Provide the (x, y) coordinate of the cell's center where the given text is located.  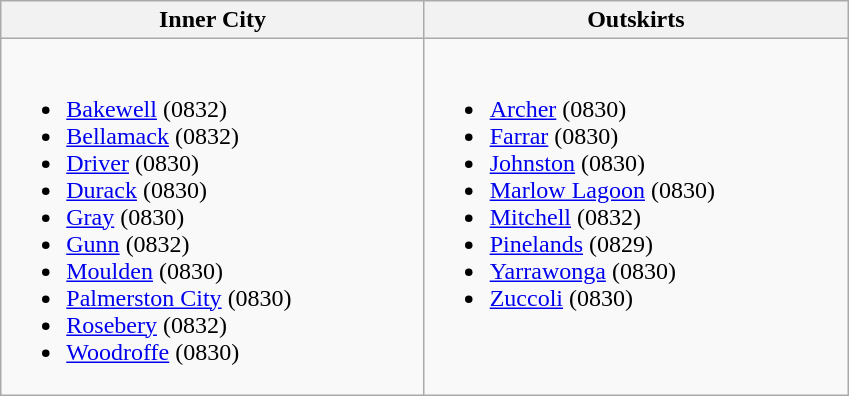
Archer (0830)Farrar (0830)Johnston (0830)Marlow Lagoon (0830)Mitchell (0832)Pinelands (0829)Yarrawonga (0830)Zuccoli (0830) (636, 217)
Inner City (212, 20)
Outskirts (636, 20)
Bakewell (0832)Bellamack (0832)Driver (0830)Durack (0830)Gray (0830)Gunn (0832)Moulden (0830)Palmerston City (0830)Rosebery (0832)Woodroffe (0830) (212, 217)
